Capture the cell that displays the provided text and extract its (x, y) central coordinate. 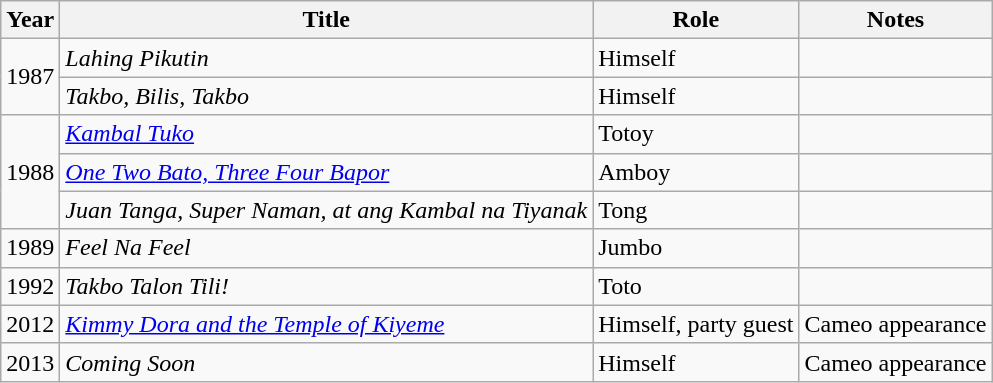
Himself, party guest (696, 324)
2013 (30, 362)
Coming Soon (326, 362)
Takbo Talon Tili! (326, 286)
Amboy (696, 172)
Feel Na Feel (326, 248)
1987 (30, 77)
Tong (696, 210)
Role (696, 20)
Toto (696, 286)
Juan Tanga, Super Naman, at ang Kambal na Tiyanak (326, 210)
Lahing Pikutin (326, 58)
1989 (30, 248)
1988 (30, 172)
Notes (896, 20)
Year (30, 20)
2012 (30, 324)
Takbo, Bilis, Takbo (326, 96)
One Two Bato, Three Four Bapor (326, 172)
Title (326, 20)
Totoy (696, 134)
Kambal Tuko (326, 134)
Jumbo (696, 248)
1992 (30, 286)
Kimmy Dora and the Temple of Kiyeme (326, 324)
